Output the [X, Y] coordinate of the center of the cell containing the given text.  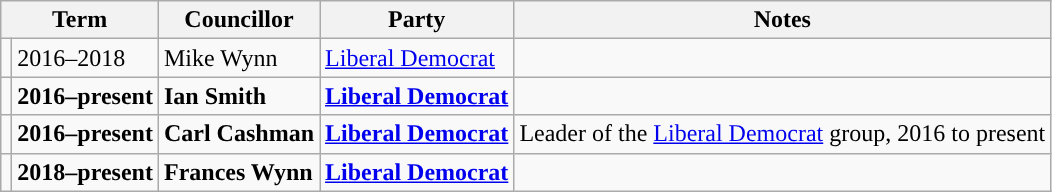
Councillor [238, 20]
Leader of the Liberal Democrat group, 2016 to present [782, 134]
Mike Wynn [238, 58]
Ian Smith [238, 96]
Frances Wynn [238, 172]
Notes [782, 20]
Carl Cashman [238, 134]
Party [417, 20]
2018–present [86, 172]
2016–2018 [86, 58]
Term [80, 20]
